Provide the (X, Y) coordinate of the cell's center where the given text is located.  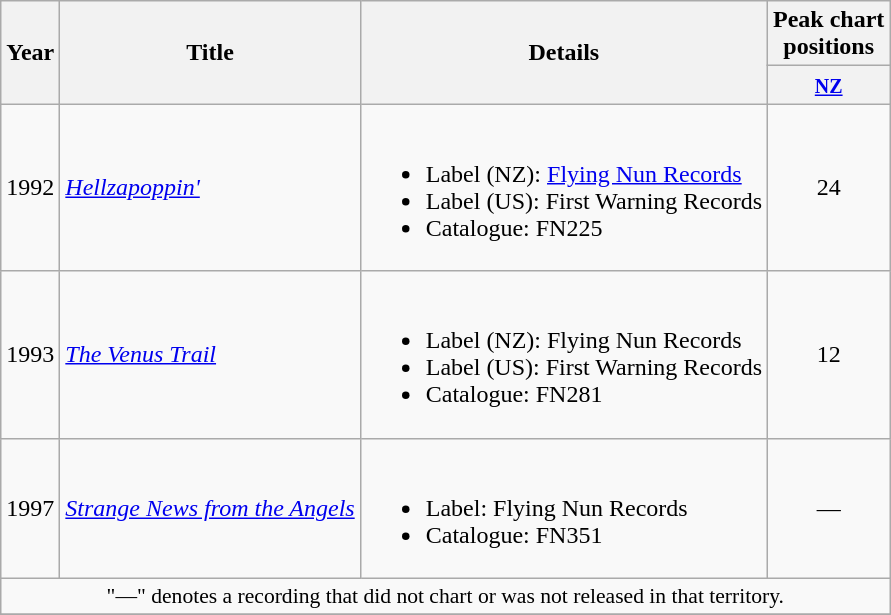
Year (30, 52)
Strange News from the Angels (210, 508)
The Venus Trail (210, 354)
— (829, 508)
NZ (829, 85)
1993 (30, 354)
Label: Flying Nun RecordsCatalogue: FN351 (564, 508)
12 (829, 354)
Title (210, 52)
Hellzapoppin' (210, 188)
1997 (30, 508)
Details (564, 52)
24 (829, 188)
Label (NZ): Flying Nun RecordsLabel (US): First Warning RecordsCatalogue: FN225 (564, 188)
1992 (30, 188)
Label (NZ): Flying Nun RecordsLabel (US): First Warning RecordsCatalogue: FN281 (564, 354)
Peak chartpositions (829, 34)
"—" denotes a recording that did not chart or was not released in that territory. (446, 596)
